Identify which cell holds the provided text, then report its (X, Y) central coordinate. 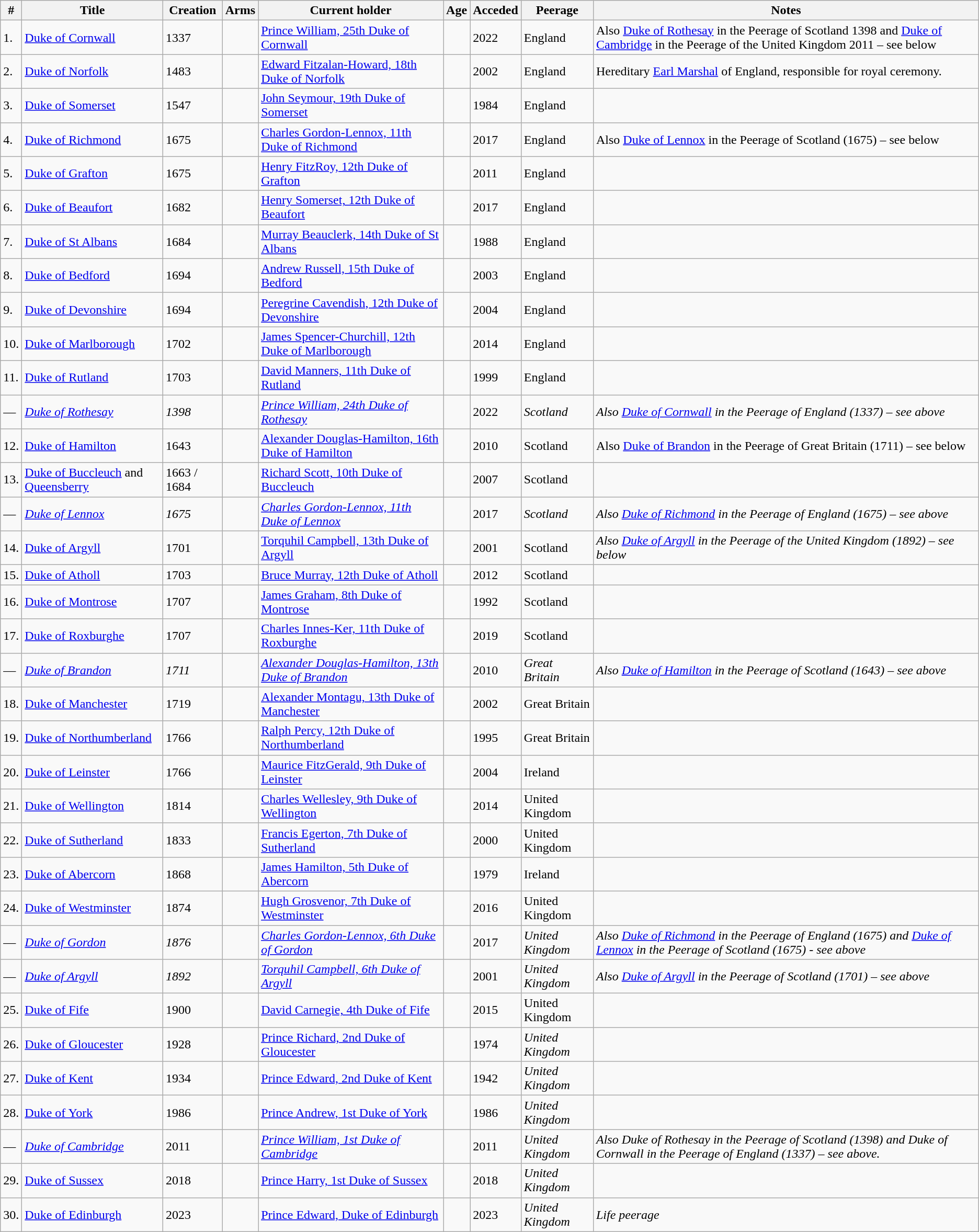
14. (12, 548)
Also Duke of Cornwall in the Peerage of England (1337) – see above (786, 411)
Title (93, 10)
Also Duke of Richmond in the Peerage of England (1675) and Duke of Lennox in the Peerage of Scotland (1675) - see above (786, 942)
Duke of Manchester (93, 704)
Duke of Somerset (93, 106)
Duke of Wellington (93, 806)
1337 (192, 38)
Also Duke of Argyll in the Peerage of the United Kingdom (1892) – see below (786, 548)
Duke of Cambridge (93, 1147)
Bruce Murray, 12th Duke of Atholl (351, 575)
6. (12, 207)
Current holder (351, 10)
Also Duke of Lennox in the Peerage of Scotland (1675) – see below (786, 139)
Duke of Beaufort (93, 207)
17. (12, 636)
1892 (192, 976)
Creation (192, 10)
15. (12, 575)
1868 (192, 874)
12. (12, 446)
Charles Gordon-Lennox, 11th Duke of Lennox (351, 514)
Peregrine Cavendish, 12th Duke of Devonshire (351, 310)
Prince William, 25th Duke of Cornwall (351, 38)
Duke of Grafton (93, 174)
Prince Edward, 2nd Duke of Kent (351, 1079)
Duke of Atholl (93, 575)
Duke of Cornwall (93, 38)
27. (12, 1079)
Duke of Devonshire (93, 310)
1999 (496, 378)
Murray Beauclerk, 14th Duke of St Albans (351, 242)
24. (12, 908)
19. (12, 738)
1398 (192, 411)
2000 (496, 840)
2019 (496, 636)
Richard Scott, 10th Duke of Buccleuch (351, 480)
Duke of Hamilton (93, 446)
Prince Andrew, 1st Duke of York (351, 1112)
1719 (192, 704)
2007 (496, 480)
Duke of Sutherland (93, 840)
3. (12, 106)
10. (12, 343)
1483 (192, 71)
Duke of Sussex (93, 1180)
13. (12, 480)
1995 (496, 738)
# (12, 10)
Duke of Montrose (93, 602)
2015 (496, 1011)
1684 (192, 242)
Also Duke of Hamilton in the Peerage of Scotland (1643) – see above (786, 670)
Hereditary Earl Marshal of England, responsible for royal ceremony. (786, 71)
1900 (192, 1011)
Duke of Leinster (93, 772)
Charles Gordon-Lennox, 6th Duke of Gordon (351, 942)
Duke of Gloucester (93, 1044)
Peerage (557, 10)
18. (12, 704)
1942 (496, 1079)
Edward Fitzalan-Howard, 18th Duke of Norfolk (351, 71)
Duke of Westminster (93, 908)
Torquhil Campbell, 13th Duke of Argyll (351, 548)
Also Duke of Rothesay in the Peerage of Scotland (1398) and Duke of Cornwall in the Peerage of England (1337) – see above. (786, 1147)
1984 (496, 106)
Duke of Bedford (93, 275)
Charles Gordon-Lennox, 11th Duke of Richmond (351, 139)
5. (12, 174)
Torquhil Campbell, 6th Duke of Argyll (351, 976)
7. (12, 242)
1992 (496, 602)
Also Duke of Richmond in the Peerage of England (1675) – see above (786, 514)
Duke of Richmond (93, 139)
Prince William, 1st Duke of Cambridge (351, 1147)
James Graham, 8th Duke of Montrose (351, 602)
2012 (496, 575)
Andrew Russell, 15th Duke of Bedford (351, 275)
1934 (192, 1079)
Duke of Lennox (93, 514)
Duke of Brandon (93, 670)
30. (12, 1215)
David Carnegie, 4th Duke of Fife (351, 1011)
21. (12, 806)
28. (12, 1112)
9. (12, 310)
1701 (192, 548)
4. (12, 139)
1979 (496, 874)
Prince Richard, 2nd Duke of Gloucester (351, 1044)
Arms (240, 10)
Alexander Douglas-Hamilton, 13th Duke of Brandon (351, 670)
Prince William, 24th Duke of Rothesay (351, 411)
2003 (496, 275)
David Manners, 11th Duke of Rutland (351, 378)
Also Duke of Argyll in the Peerage of Scotland (1701) – see above (786, 976)
Alexander Montagu, 13th Duke of Manchester (351, 704)
Duke of Buccleuch and Queensberry (93, 480)
John Seymour, 19th Duke of Somerset (351, 106)
8. (12, 275)
Charles Innes-Ker, 11th Duke of Roxburghe (351, 636)
Life peerage (786, 1215)
1874 (192, 908)
Hugh Grosvenor, 7th Duke of Westminster (351, 908)
1. (12, 38)
Age (457, 10)
Notes (786, 10)
Francis Egerton, 7th Duke of Sutherland (351, 840)
Duke of Fife (93, 1011)
Henry Somerset, 12th Duke of Beaufort (351, 207)
Duke of Abercorn (93, 874)
2. (12, 71)
Duke of Northumberland (93, 738)
Also Duke of Brandon in the Peerage of Great Britain (1711) – see below (786, 446)
Ralph Percy, 12th Duke of Northumberland (351, 738)
1974 (496, 1044)
Henry FitzRoy, 12th Duke of Grafton (351, 174)
Prince Edward, Duke of Edinburgh (351, 1215)
1711 (192, 670)
Alexander Douglas-Hamilton, 16th Duke of Hamilton (351, 446)
Duke of Rothesay (93, 411)
29. (12, 1180)
Duke of Kent (93, 1079)
1988 (496, 242)
Duke of St Albans (93, 242)
1833 (192, 840)
22. (12, 840)
1643 (192, 446)
1702 (192, 343)
Acceded (496, 10)
Duke of Norfolk (93, 71)
Duke of Marlborough (93, 343)
Duke of Gordon (93, 942)
23. (12, 874)
Duke of Roxburghe (93, 636)
1928 (192, 1044)
Duke of Rutland (93, 378)
James Hamilton, 5th Duke of Abercorn (351, 874)
1682 (192, 207)
20. (12, 772)
1547 (192, 106)
1876 (192, 942)
Maurice FitzGerald, 9th Duke of Leinster (351, 772)
25. (12, 1011)
Also Duke of Rothesay in the Peerage of Scotland 1398 and Duke of Cambridge in the Peerage of the United Kingdom 2011 – see below (786, 38)
Prince Harry, 1st Duke of Sussex (351, 1180)
1663 / 1684 (192, 480)
Duke of York (93, 1112)
Duke of Edinburgh (93, 1215)
James Spencer-Churchill, 12th Duke of Marlborough (351, 343)
2016 (496, 908)
11. (12, 378)
16. (12, 602)
1814 (192, 806)
26. (12, 1044)
Charles Wellesley, 9th Duke of Wellington (351, 806)
